Return (x, y) of the center of cell containing provided text 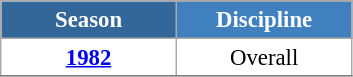
1982 (89, 58)
Discipline (264, 20)
Overall (264, 58)
Season (89, 20)
